Scan for the cell matching the given text and deliver its (x, y) coordinate at center. 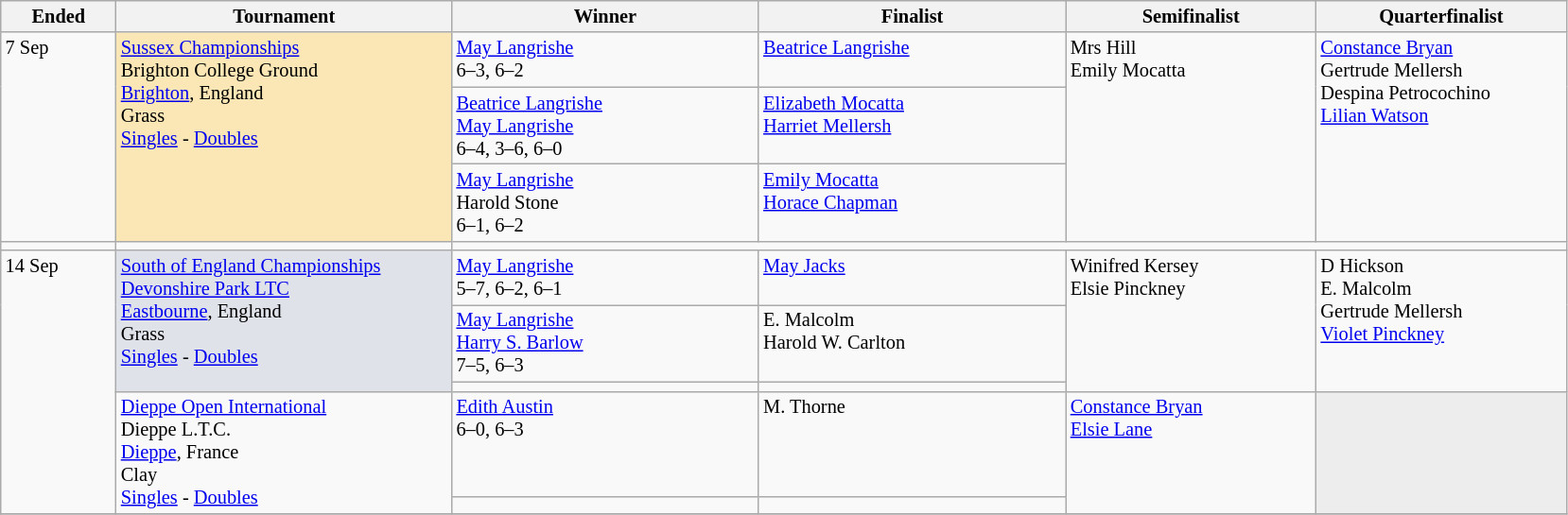
Finalist (912, 16)
Winner (605, 16)
Constance Bryan Gertrude Mellersh Despina Petrocochino Lilian Watson (1441, 136)
14 Sep (59, 382)
Sussex ChampionshipsBrighton College GroundBrighton, EnglandGrassSingles - Doubles (284, 136)
May Langrishe Harry S. Barlow7–5, 6–3 (605, 343)
Emily Mocatta Horace Chapman (912, 202)
D Hickson E. Malcolm Gertrude Mellersh Violet Pinckney (1441, 321)
Beatrice Langrishe (912, 60)
Elizabeth Mocatta Harriet Mellersh (912, 126)
May Langrishe6–3, 6–2 (605, 60)
Semifinalist (1192, 16)
May Jacks (912, 278)
E. Malcolm Harold W. Carlton (912, 343)
7 Sep (59, 136)
Quarterfinalist (1441, 16)
Mrs Hill Emily Mocatta (1192, 136)
Tournament (284, 16)
Ended (59, 16)
May Langrishe5–7, 6–2, 6–1 (605, 278)
Constance Bryan Elsie Lane (1192, 453)
May Langrishe Harold Stone6–1, 6–2 (605, 202)
Edith Austin6–0, 6–3 (605, 444)
Dieppe Open InternationalDieppe L.T.C.Dieppe, FranceClaySingles - Doubles (284, 453)
Winifred Kersey Elsie Pinckney (1192, 321)
South of England ChampionshipsDevonshire Park LTCEastbourne, EnglandGrassSingles - Doubles (284, 321)
M. Thorne (912, 444)
Beatrice Langrishe May Langrishe6–4, 3–6, 6–0 (605, 126)
